Detect which cell encompasses the target text, then output its (X, Y) center coordinate. 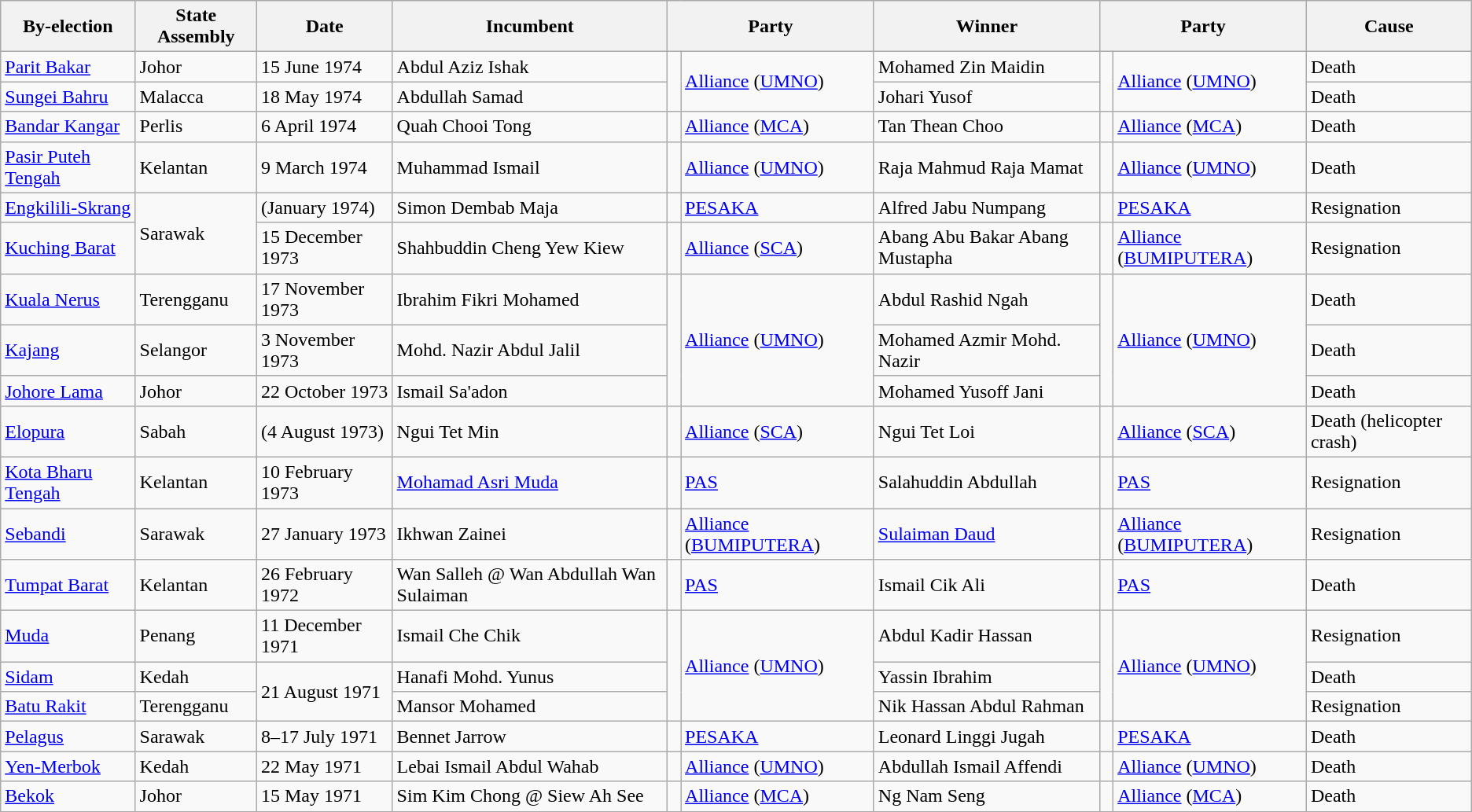
Engkilili-Skrang (68, 208)
Date (324, 27)
Tumpat Barat (68, 585)
15 December 1973 (324, 248)
Abdul Kadir Hassan (986, 637)
Incumbent (530, 27)
(January 1974) (324, 208)
21 August 1971 (324, 692)
Batu Rakit (68, 707)
(4 August 1973) (324, 431)
Mansor Mohamed (530, 707)
Leonard Linggi Jugah (986, 737)
Simon Dembab Maja (530, 208)
8–17 July 1971 (324, 737)
Mohamad Asri Muda (530, 483)
11 December 1971 (324, 637)
Kajang (68, 351)
Sungei Bahru (68, 97)
Winner (986, 27)
15 May 1971 (324, 796)
Ng Nam Seng (986, 796)
Sabah (196, 431)
Wan Salleh @ Wan Abdullah Wan Sulaiman (530, 585)
Yassin Ibrahim (986, 677)
Abdul Rashid Ngah (986, 299)
Kota Bharu Tengah (68, 483)
Parit Bakar (68, 67)
Abang Abu Bakar Abang Mustapha (986, 248)
9 March 1974 (324, 167)
Salahuddin Abdullah (986, 483)
Ismail Cik Ali (986, 585)
Sebandi (68, 533)
Bandar Kangar (68, 127)
Sulaiman Daud (986, 533)
Pelagus (68, 737)
Abdul Aziz Ishak (530, 67)
Yen-Merbok (68, 766)
Johore Lama (68, 391)
Penang (196, 637)
Hanafi Mohd. Yunus (530, 677)
18 May 1974 (324, 97)
10 February 1973 (324, 483)
Mohd. Nazir Abdul Jalil (530, 351)
Nik Hassan Abdul Rahman (986, 707)
Ngui Tet Min (530, 431)
Ismail Sa'adon (530, 391)
Ismail Che Chik (530, 637)
Lebai Ismail Abdul Wahab (530, 766)
3 November 1973 (324, 351)
Ibrahim Fikri Mohamed (530, 299)
Malacca (196, 97)
State Assembly (196, 27)
Muhammad Ismail (530, 167)
Raja Mahmud Raja Mamat (986, 167)
Mohamed Yusoff Jani (986, 391)
Mohamed Azmir Mohd. Nazir (986, 351)
27 January 1973 (324, 533)
6 April 1974 (324, 127)
Ikhwan Zainei (530, 533)
Abdullah Ismail Affendi (986, 766)
Kuala Nerus (68, 299)
Shahbuddin Cheng Yew Kiew (530, 248)
Tan Thean Choo (986, 127)
Death (helicopter crash) (1389, 431)
17 November 1973 (324, 299)
Quah Chooi Tong (530, 127)
22 October 1973 (324, 391)
Bekok (68, 796)
26 February 1972 (324, 585)
15 June 1974 (324, 67)
Johari Yusof (986, 97)
Alfred Jabu Numpang (986, 208)
Abdullah Samad (530, 97)
Muda (68, 637)
Mohamed Zin Maidin (986, 67)
Perlis (196, 127)
Selangor (196, 351)
Cause (1389, 27)
Sim Kim Chong @ Siew Ah See (530, 796)
Pasir Puteh Tengah (68, 167)
Bennet Jarrow (530, 737)
Ngui Tet Loi (986, 431)
Sidam (68, 677)
22 May 1971 (324, 766)
Kuching Barat (68, 248)
By-election (68, 27)
Elopura (68, 431)
